Search for the cell housing the specified text and yield its [X, Y] center coordinate. 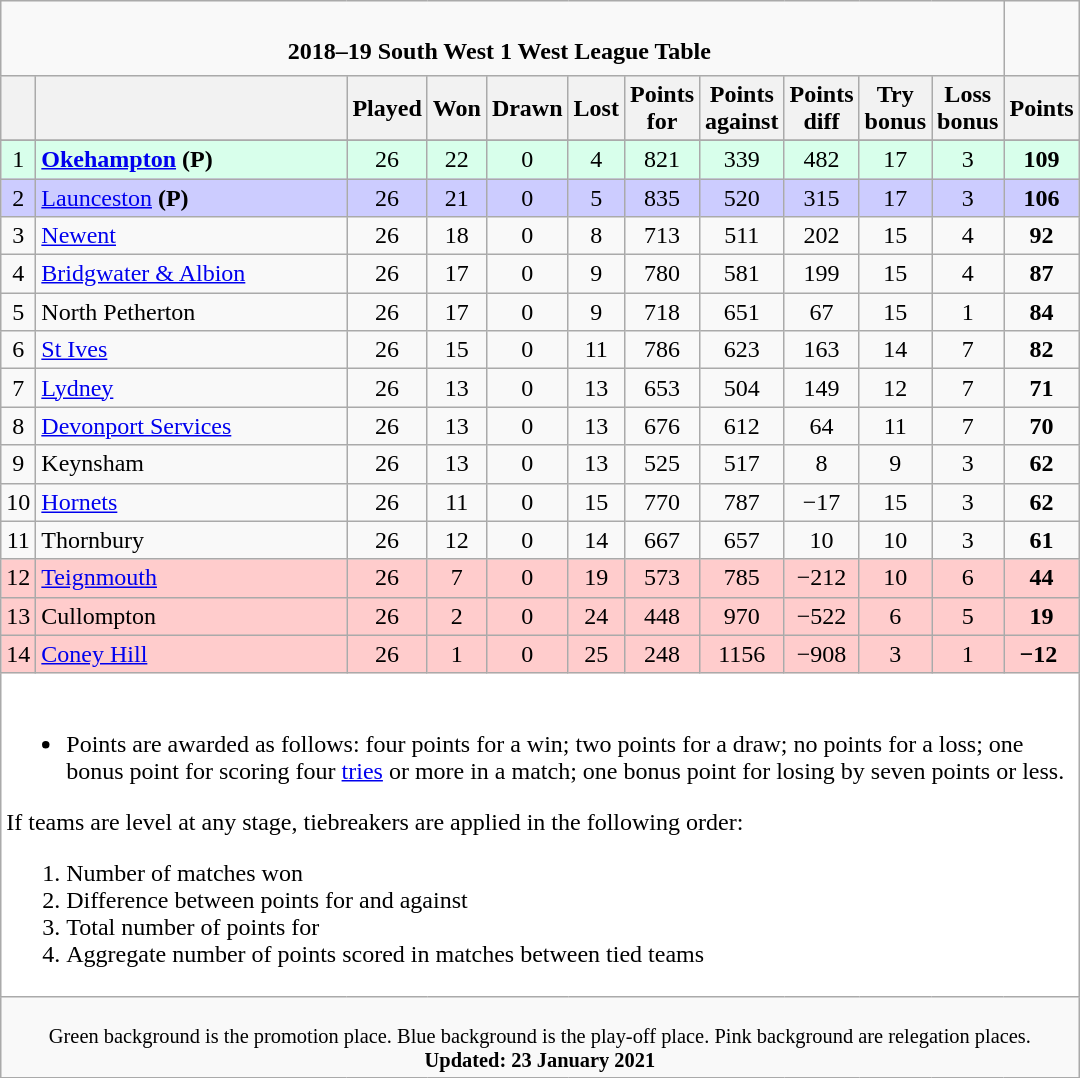
Points [1042, 108]
Points against [742, 108]
Newent [192, 236]
Devonport Services [192, 426]
Won [456, 108]
780 [662, 274]
Launceston (P) [192, 197]
Thornbury [192, 540]
−908 [822, 654]
106 [1042, 197]
315 [822, 197]
786 [662, 350]
84 [1042, 312]
Loss bonus [968, 108]
Lydney [192, 388]
64 [822, 426]
−212 [822, 578]
517 [742, 464]
Played [387, 108]
Coney Hill [192, 654]
623 [742, 350]
612 [742, 426]
Points diff [822, 108]
248 [662, 654]
24 [596, 616]
Drawn [527, 108]
109 [1042, 159]
87 [1042, 274]
Points for [662, 108]
−17 [822, 502]
821 [662, 159]
25 [596, 654]
Keynsham [192, 464]
Try bonus [895, 108]
511 [742, 236]
1156 [742, 654]
21 [456, 197]
651 [742, 312]
339 [742, 159]
Lost [596, 108]
718 [662, 312]
149 [822, 388]
92 [1042, 236]
−522 [822, 616]
653 [662, 388]
St Ives [192, 350]
657 [742, 540]
61 [1042, 540]
835 [662, 197]
199 [822, 274]
581 [742, 274]
520 [742, 197]
22 [456, 159]
448 [662, 616]
504 [742, 388]
71 [1042, 388]
67 [822, 312]
970 [742, 616]
Bridgwater & Albion [192, 274]
Okehampton (P) [192, 159]
770 [662, 502]
North Petherton [192, 312]
482 [822, 159]
82 [1042, 350]
676 [662, 426]
Cullompton [192, 616]
787 [742, 502]
573 [662, 578]
713 [662, 236]
667 [662, 540]
−12 [1042, 654]
44 [1042, 578]
525 [662, 464]
Teignmouth [192, 578]
Hornets [192, 502]
163 [822, 350]
202 [822, 236]
70 [1042, 426]
18 [456, 236]
785 [742, 578]
Green background is the promotion place. Blue background is the play-off place. Pink background are relegation places. Updated: 23 January 2021 [540, 1036]
